Capture the cell that displays the provided text and extract its (X, Y) central coordinate. 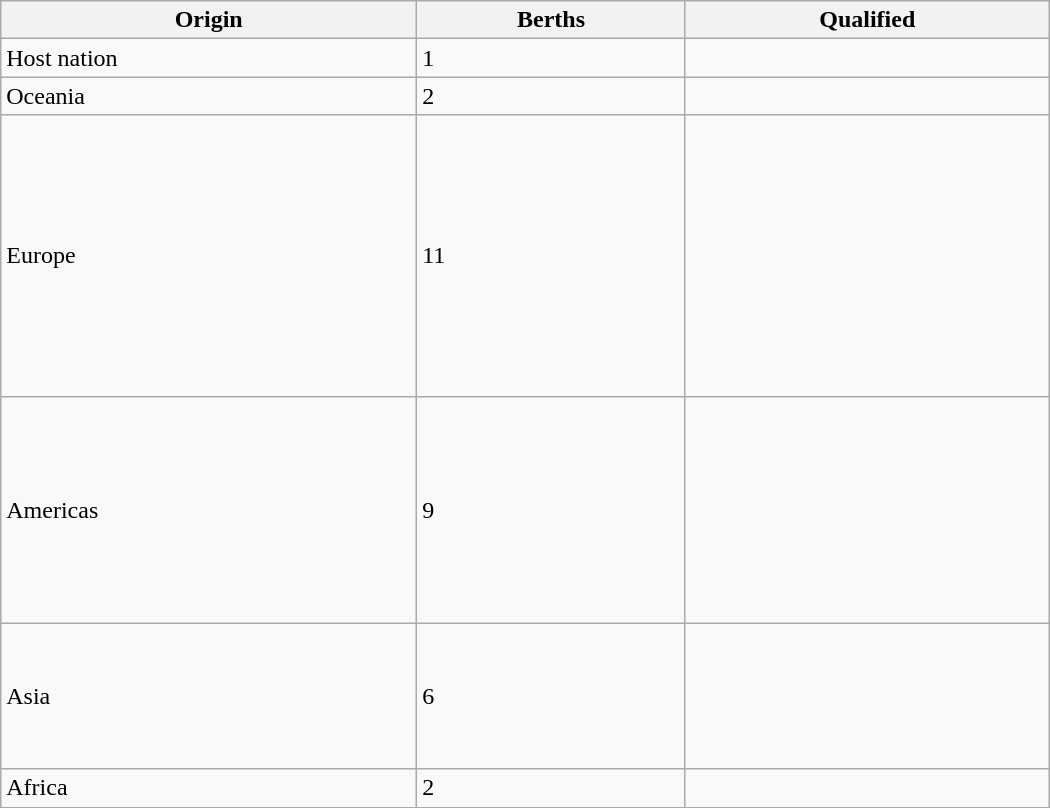
Host nation (209, 58)
9 (552, 510)
Qualified (867, 20)
Europe (209, 256)
Americas (209, 510)
1 (552, 58)
Origin (209, 20)
Berths (552, 20)
Oceania (209, 96)
6 (552, 696)
Africa (209, 788)
Asia (209, 696)
11 (552, 256)
